Locate the cell with the specified text and output its (X, Y) center coordinate. 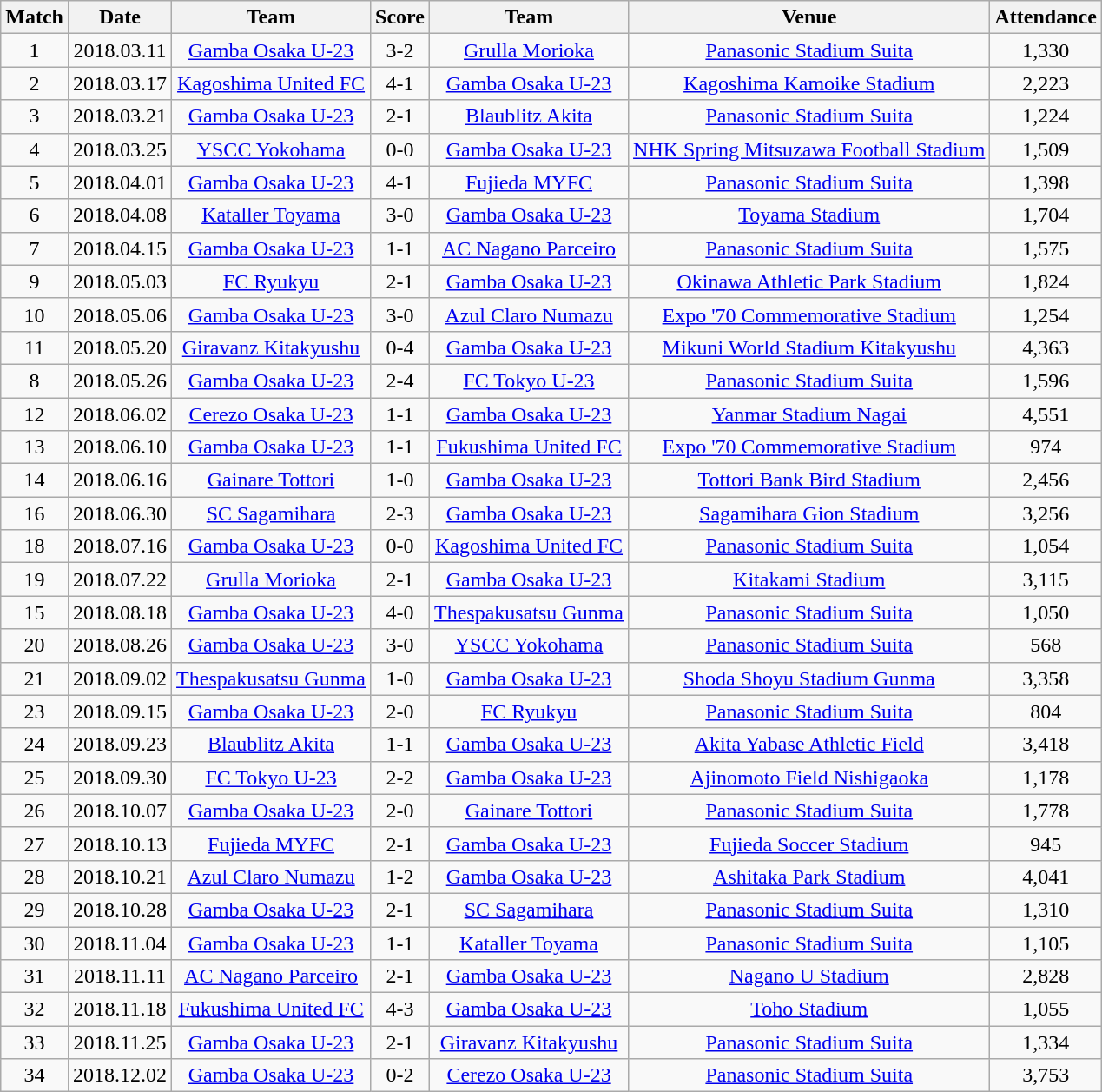
2-2 (400, 778)
Date (120, 17)
2018.06.16 (120, 480)
2018.06.30 (120, 513)
19 (35, 579)
Ashitaka Park Stadium (809, 877)
13 (35, 447)
7 (35, 248)
2018.03.21 (120, 116)
2018.04.08 (120, 215)
30 (35, 943)
6 (35, 215)
Mikuni World Stadium Kitakyushu (809, 347)
1,105 (1046, 943)
2018.08.26 (120, 645)
16 (35, 513)
Sagamihara Gion Stadium (809, 513)
23 (35, 711)
Nagano U Stadium (809, 976)
Shoda Shoyu Stadium Gunma (809, 678)
2-3 (400, 513)
21 (35, 678)
3 (35, 116)
3,358 (1046, 678)
NHK Spring Mitsuzawa Football Stadium (809, 149)
Attendance (1046, 17)
2018.03.25 (120, 149)
0-4 (400, 347)
Venue (809, 17)
3,418 (1046, 745)
Okinawa Athletic Park Stadium (809, 281)
2,456 (1046, 480)
1,334 (1046, 1042)
1,330 (1046, 50)
2018.10.13 (120, 844)
2018.09.15 (120, 711)
20 (35, 645)
3,753 (1046, 1075)
34 (35, 1075)
Kitakami Stadium (809, 579)
14 (35, 480)
1,509 (1046, 149)
4,041 (1046, 877)
1,055 (1046, 1009)
4-3 (400, 1009)
Akita Yabase Athletic Field (809, 745)
10 (35, 314)
26 (35, 811)
2018.11.11 (120, 976)
4-0 (400, 612)
2018.03.11 (120, 50)
25 (35, 778)
2 (35, 83)
2018.06.02 (120, 414)
1,398 (1046, 182)
12 (35, 414)
4,363 (1046, 347)
0-2 (400, 1075)
1,778 (1046, 811)
3,256 (1046, 513)
33 (35, 1042)
4,551 (1046, 414)
31 (35, 976)
2018.11.04 (120, 943)
24 (35, 745)
2018.09.23 (120, 745)
1,054 (1046, 546)
2,223 (1046, 83)
568 (1046, 645)
2018.04.01 (120, 182)
804 (1046, 711)
2-4 (400, 381)
2018.10.28 (120, 910)
Fujieda Soccer Stadium (809, 844)
1,178 (1046, 778)
1-2 (400, 877)
1,575 (1046, 248)
32 (35, 1009)
3-2 (400, 50)
1,050 (1046, 612)
Ajinomoto Field Nishigaoka (809, 778)
2018.07.16 (120, 546)
2018.04.15 (120, 248)
2018.05.06 (120, 314)
4 (35, 149)
Yanmar Stadium Nagai (809, 414)
974 (1046, 447)
2018.05.20 (120, 347)
1,704 (1046, 215)
27 (35, 844)
2018.03.17 (120, 83)
2018.07.22 (120, 579)
11 (35, 347)
Tottori Bank Bird Stadium (809, 480)
9 (35, 281)
8 (35, 381)
1,596 (1046, 381)
2018.11.25 (120, 1042)
3,115 (1046, 579)
29 (35, 910)
2018.05.26 (120, 381)
Toyama Stadium (809, 215)
Kagoshima Kamoike Stadium (809, 83)
2018.09.30 (120, 778)
2,828 (1046, 976)
28 (35, 877)
Match (35, 17)
1 (35, 50)
18 (35, 546)
Score (400, 17)
2018.11.18 (120, 1009)
15 (35, 612)
1,254 (1046, 314)
2018.12.02 (120, 1075)
2018.09.02 (120, 678)
2018.08.18 (120, 612)
2018.10.21 (120, 877)
5 (35, 182)
2018.05.03 (120, 281)
2018.10.07 (120, 811)
945 (1046, 844)
Toho Stadium (809, 1009)
1,310 (1046, 910)
2018.06.10 (120, 447)
1,224 (1046, 116)
1,824 (1046, 281)
